Return the (x, y) coordinate for the center point of the cell that contains the specified text.  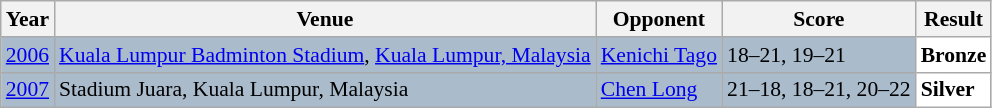
Opponent (659, 19)
Year (28, 19)
Result (954, 19)
2006 (28, 55)
18–21, 19–21 (819, 55)
Chen Long (659, 90)
Silver (954, 90)
2007 (28, 90)
Venue (325, 19)
21–18, 18–21, 20–22 (819, 90)
Stadium Juara, Kuala Lumpur, Malaysia (325, 90)
Score (819, 19)
Kuala Lumpur Badminton Stadium, Kuala Lumpur, Malaysia (325, 55)
Bronze (954, 55)
Kenichi Tago (659, 55)
